Locate the cell with the specified text and output its [x, y] center coordinate. 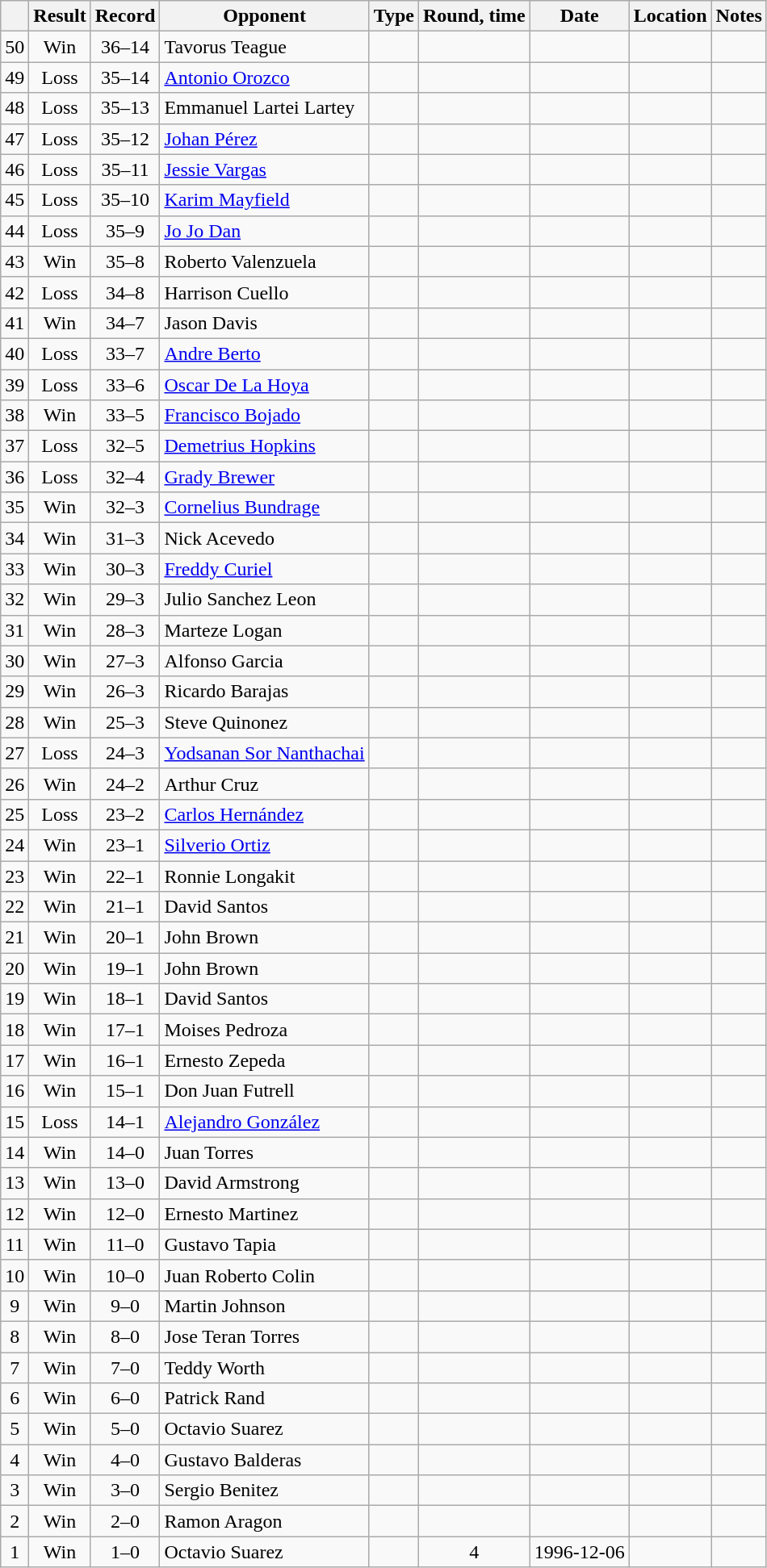
30–3 [125, 569]
Silverio Ortiz [265, 845]
Freddy Curiel [265, 569]
Ronnie Longakit [265, 876]
22–1 [125, 876]
20–1 [125, 938]
24–3 [125, 753]
35–9 [125, 231]
24 [15, 845]
Jason Davis [265, 323]
35–8 [125, 261]
2–0 [125, 1521]
Jose Teran Torres [265, 1336]
8–0 [125, 1336]
19–1 [125, 968]
25 [15, 814]
1 [15, 1552]
Emmanuel Lartei Lartey [265, 108]
40 [15, 353]
Sergio Benitez [265, 1491]
28 [15, 722]
Juan Torres [265, 1152]
12–0 [125, 1214]
15–1 [125, 1091]
5–0 [125, 1429]
43 [15, 261]
33–6 [125, 385]
13 [15, 1183]
10–0 [125, 1275]
Gustavo Balderas [265, 1460]
32–3 [125, 508]
Arthur Cruz [265, 784]
Jo Jo Dan [265, 231]
Location [670, 16]
28–3 [125, 630]
39 [15, 385]
Jessie Vargas [265, 169]
11 [15, 1244]
35–13 [125, 108]
35–12 [125, 139]
42 [15, 292]
27 [15, 753]
21–1 [125, 907]
15 [15, 1122]
Round, time [474, 16]
14–0 [125, 1152]
45 [15, 200]
24–2 [125, 784]
Yodsanan Sor Nanthachai [265, 753]
Carlos Hernández [265, 814]
6 [15, 1399]
18–1 [125, 999]
16 [15, 1091]
29–3 [125, 600]
38 [15, 416]
Martin Johnson [265, 1306]
9–0 [125, 1306]
Antonio Orozco [265, 77]
6–0 [125, 1399]
Francisco Bojado [265, 416]
41 [15, 323]
25–3 [125, 722]
13–0 [125, 1183]
Oscar De La Hoya [265, 385]
12 [15, 1214]
Alfonso Garcia [265, 661]
34–7 [125, 323]
2 [15, 1521]
22 [15, 907]
23–1 [125, 845]
32 [15, 600]
47 [15, 139]
Roberto Valenzuela [265, 261]
30 [15, 661]
3–0 [125, 1491]
10 [15, 1275]
Grady Brewer [265, 477]
Andre Berto [265, 353]
23–2 [125, 814]
19 [15, 999]
26–3 [125, 692]
Demetrius Hopkins [265, 446]
Result [60, 16]
Patrick Rand [265, 1399]
33 [15, 569]
29 [15, 692]
26 [15, 784]
7 [15, 1368]
Juan Roberto Colin [265, 1275]
20 [15, 968]
23 [15, 876]
17 [15, 1060]
Steve Quinonez [265, 722]
14–1 [125, 1122]
35–10 [125, 200]
Type [394, 16]
31–3 [125, 538]
Opponent [265, 16]
16–1 [125, 1060]
Don Juan Futrell [265, 1091]
31 [15, 630]
1996-12-06 [580, 1552]
Ernesto Martinez [265, 1214]
33–5 [125, 416]
9 [15, 1306]
14 [15, 1152]
3 [15, 1491]
36 [15, 477]
50 [15, 47]
32–4 [125, 477]
Notes [739, 16]
33–7 [125, 353]
4–0 [125, 1460]
32–5 [125, 446]
Ricardo Barajas [265, 692]
35–11 [125, 169]
Marteze Logan [265, 630]
Cornelius Bundrage [265, 508]
5 [15, 1429]
Ernesto Zepeda [265, 1060]
Karim Mayfield [265, 200]
David Armstrong [265, 1183]
1–0 [125, 1552]
46 [15, 169]
Gustavo Tapia [265, 1244]
35 [15, 508]
Julio Sanchez Leon [265, 600]
7–0 [125, 1368]
Harrison Cuello [265, 292]
27–3 [125, 661]
48 [15, 108]
Teddy Worth [265, 1368]
37 [15, 446]
Alejandro González [265, 1122]
8 [15, 1336]
44 [15, 231]
Moises Pedroza [265, 1030]
18 [15, 1030]
Record [125, 16]
Tavorus Teague [265, 47]
Nick Acevedo [265, 538]
Johan Pérez [265, 139]
21 [15, 938]
34 [15, 538]
34–8 [125, 292]
Ramon Aragon [265, 1521]
36–14 [125, 47]
17–1 [125, 1030]
11–0 [125, 1244]
Date [580, 16]
49 [15, 77]
35–14 [125, 77]
